Provide the [x, y] coordinate of the cell's center where the given text is located.  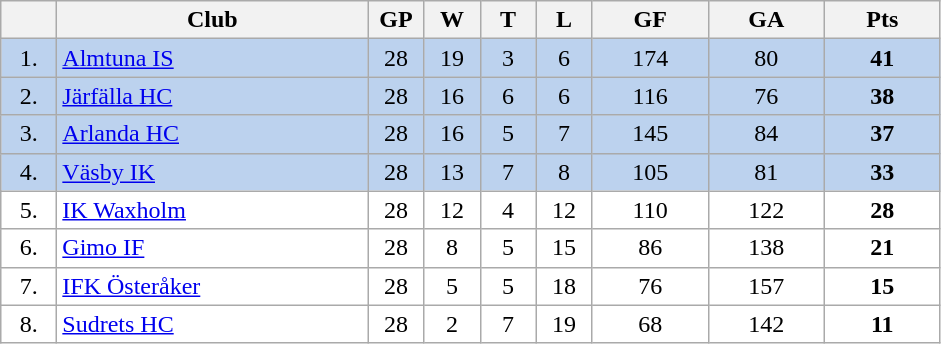
4. [29, 172]
8. [29, 324]
5. [29, 210]
122 [766, 210]
3. [29, 134]
11 [882, 324]
Pts [882, 20]
37 [882, 134]
IK Waxholm [212, 210]
GF [650, 20]
IFK Österåker [212, 286]
1. [29, 58]
145 [650, 134]
Club [212, 20]
13 [452, 172]
84 [766, 134]
68 [650, 324]
18 [564, 286]
33 [882, 172]
GP [396, 20]
3 [508, 58]
174 [650, 58]
38 [882, 96]
Väsby IK [212, 172]
Almtuna IS [212, 58]
2 [452, 324]
21 [882, 248]
86 [650, 248]
81 [766, 172]
Sudrets HC [212, 324]
L [564, 20]
Gimo IF [212, 248]
2. [29, 96]
Järfälla HC [212, 96]
GA [766, 20]
7. [29, 286]
W [452, 20]
157 [766, 286]
138 [766, 248]
41 [882, 58]
4 [508, 210]
142 [766, 324]
Arlanda HC [212, 134]
110 [650, 210]
T [508, 20]
80 [766, 58]
116 [650, 96]
105 [650, 172]
6. [29, 248]
